Search for the cell housing the specified text and yield its (X, Y) center coordinate. 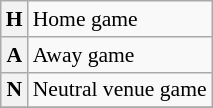
Away game (120, 55)
N (14, 90)
Home game (120, 19)
Neutral venue game (120, 90)
A (14, 55)
H (14, 19)
